Return [X, Y] of the center of cell containing provided text 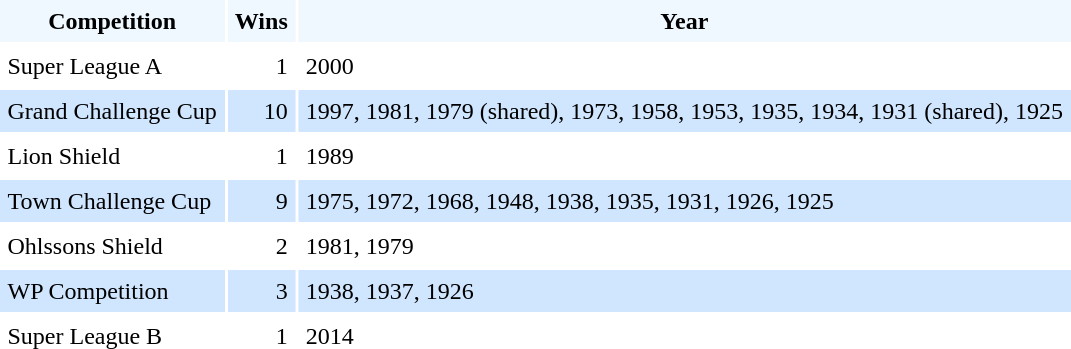
Ohlssons Shield [112, 246]
Competition [112, 21]
Year [684, 21]
Super League A [112, 66]
2 [261, 246]
WP Competition [112, 291]
Lion Shield [112, 156]
Grand Challenge Cup [112, 111]
3 [261, 291]
Wins [261, 21]
1975, 1972, 1968, 1948, 1938, 1935, 1931, 1926, 1925 [684, 201]
1989 [684, 156]
9 [261, 201]
10 [261, 111]
2000 [684, 66]
1997, 1981, 1979 (shared), 1973, 1958, 1953, 1935, 1934, 1931 (shared), 1925 [684, 111]
1981, 1979 [684, 246]
1938, 1937, 1926 [684, 291]
Town Challenge Cup [112, 201]
